For the text-containing cell, return its midpoint in [X, Y] coordinate format. 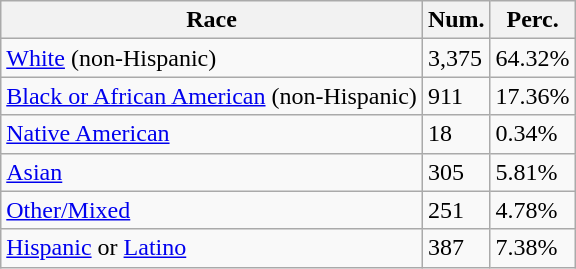
Other/Mixed [212, 210]
911 [456, 96]
Black or African American (non-Hispanic) [212, 96]
Num. [456, 20]
Native American [212, 134]
0.34% [532, 134]
7.38% [532, 248]
64.32% [532, 58]
Perc. [532, 20]
5.81% [532, 172]
17.36% [532, 96]
Asian [212, 172]
305 [456, 172]
Race [212, 20]
4.78% [532, 210]
White (non-Hispanic) [212, 58]
387 [456, 248]
251 [456, 210]
Hispanic or Latino [212, 248]
3,375 [456, 58]
18 [456, 134]
